Extract the [X, Y] coordinate from the center of the cell holding the provided text.  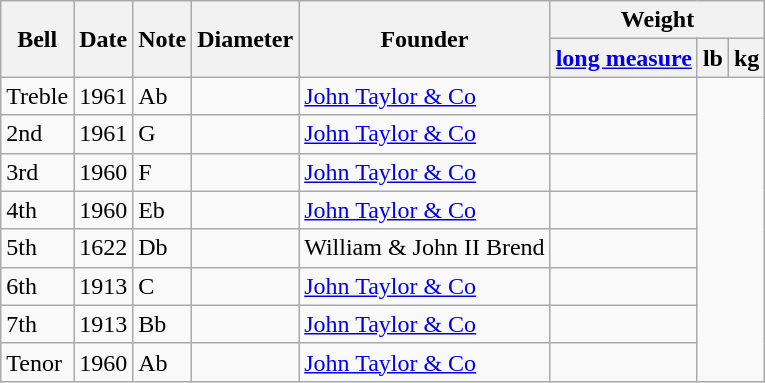
long measure [624, 58]
2nd [38, 134]
lb [712, 58]
Bb [162, 324]
G [162, 134]
F [162, 172]
3rd [38, 172]
Founder [424, 39]
6th [38, 286]
1622 [104, 248]
4th [38, 210]
kg [746, 58]
William & John II Brend [424, 248]
5th [38, 248]
Weight [658, 20]
Note [162, 39]
Date [104, 39]
Eb [162, 210]
Bell [38, 39]
7th [38, 324]
Diameter [246, 39]
Treble [38, 96]
C [162, 286]
Tenor [38, 362]
Db [162, 248]
